Return the (X, Y) coordinate for the center point of the cell that contains the specified text.  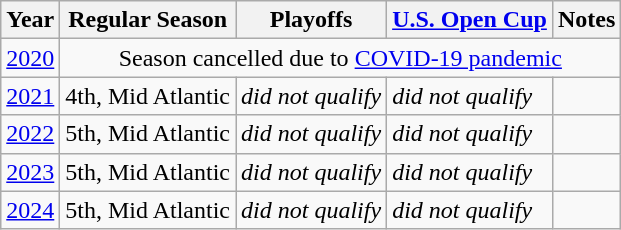
Playoffs (312, 20)
2024 (30, 210)
2020 (30, 58)
Year (30, 20)
U.S. Open Cup (470, 20)
2023 (30, 172)
2022 (30, 134)
2021 (30, 96)
Season cancelled due to COVID-19 pandemic (340, 58)
Notes (586, 20)
Regular Season (148, 20)
4th, Mid Atlantic (148, 96)
